Return the (X, Y) coordinate for the center point of the cell that contains the specified text.  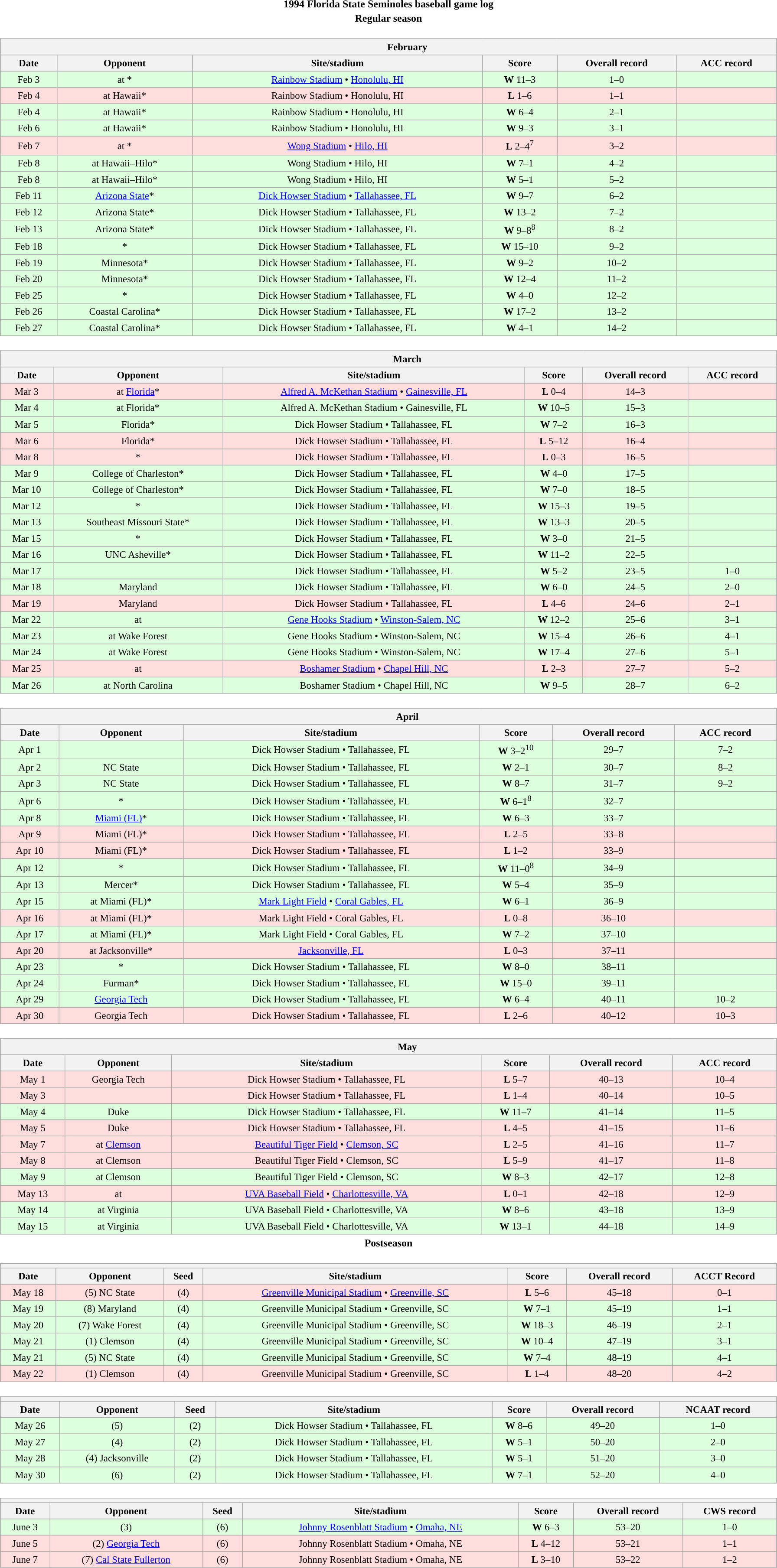
Mar 3 (27, 392)
14–3 (636, 392)
L 0–1 (516, 1193)
40–14 (611, 1096)
Apr 24 (30, 983)
10–3 (725, 1015)
40–12 (614, 1015)
May 5 (33, 1128)
53–20 (628, 1527)
42–17 (611, 1177)
Mar 13 (27, 522)
46–19 (619, 1325)
W 12–4 (520, 279)
Southeast Missouri State* (138, 522)
February (388, 47)
W 18–3 (537, 1325)
11–2 (617, 279)
Mar 10 (27, 489)
Mar 5 (27, 424)
Apr 23 (30, 966)
L 4–12 (546, 1543)
Feb 12 (29, 212)
21–5 (636, 538)
May 9 (33, 1177)
17–5 (636, 473)
May 26 (30, 1426)
May 7 (33, 1145)
(3) (127, 1527)
UNC Asheville* (138, 555)
W 11–7 (516, 1112)
Mercer* (121, 885)
Mar 18 (27, 587)
Feb 3 (29, 79)
NCAAT record (718, 1410)
Feb 27 (29, 328)
Mar 26 (27, 685)
13–2 (617, 312)
39–11 (614, 983)
(8) Maryland (110, 1309)
May 19 (29, 1309)
Apr 1 (30, 750)
43–18 (611, 1210)
May 20 (29, 1325)
W 15–0 (516, 983)
48–19 (619, 1357)
L 2–3 (554, 669)
Mar 8 (27, 457)
Mar 4 (27, 408)
Apr 29 (30, 999)
W 10–4 (537, 1341)
Apr 30 (30, 1015)
May (388, 1047)
W 11–3 (520, 79)
31–7 (614, 784)
(7) Wake Forest (110, 1325)
(7) Cal State Fullerton (127, 1559)
49–20 (603, 1426)
May 22 (29, 1374)
(5) (117, 1426)
36–9 (614, 901)
29–7 (614, 750)
May 13 (33, 1193)
W 17–4 (554, 652)
Mar 12 (27, 506)
May 27 (30, 1442)
W 10–5 (554, 408)
41–15 (611, 1128)
W 6–0 (554, 587)
L 1–6 (520, 96)
12–8 (725, 1177)
34–9 (614, 868)
26–6 (636, 636)
42–18 (611, 1193)
33–7 (614, 818)
Apr 12 (30, 868)
(2) Georgia Tech (127, 1543)
44–18 (611, 1226)
Mar 23 (27, 636)
Apr 13 (30, 885)
L 1–2 (516, 851)
10–4 (725, 1079)
at North Carolina (138, 685)
June 5 (25, 1543)
20–5 (636, 522)
Apr 16 (30, 917)
Feb 20 (29, 279)
W 12–2 (554, 620)
May 14 (33, 1210)
18–5 (636, 489)
Mar 25 (27, 669)
W 13–1 (516, 1226)
Feb 26 (29, 312)
Jacksonville, FL (331, 950)
40–13 (611, 1079)
30–7 (614, 767)
W 9–3 (520, 128)
Mar 15 (27, 538)
W 9–2 (520, 263)
Mar 9 (27, 473)
53–22 (628, 1559)
51–20 (603, 1458)
W 8–3 (516, 1177)
W 5–2 (554, 571)
Feb 11 (29, 195)
ACCT Record (725, 1276)
(4) Jacksonville (117, 1458)
W 13–3 (554, 522)
May 15 (33, 1226)
50–20 (603, 1442)
W 9–5 (554, 685)
Apr 17 (30, 934)
May 8 (33, 1161)
W 2–1 (516, 767)
Mar 17 (27, 571)
at Jacksonville* (121, 950)
W 3–210 (516, 750)
W 7–0 (554, 489)
W 6–18 (516, 800)
14–9 (725, 1226)
3–0 (718, 1458)
16–4 (636, 441)
L 5–9 (516, 1161)
Mar 24 (27, 652)
W 9–88 (520, 229)
27–6 (636, 652)
W 7–4 (537, 1357)
53–21 (628, 1543)
June 7 (25, 1559)
W 5–4 (516, 885)
CWS record (729, 1511)
10–5 (725, 1096)
W 4–1 (520, 328)
37–10 (614, 934)
March (388, 359)
Mar 22 (27, 620)
May 18 (29, 1292)
W 3–0 (554, 538)
May 28 (30, 1458)
35–9 (614, 885)
Mar 16 (27, 555)
11–7 (725, 1145)
4–0 (718, 1475)
L 0–8 (516, 917)
Feb 13 (29, 229)
16–5 (636, 457)
W 9–7 (520, 195)
Mar 6 (27, 441)
W 11–2 (554, 555)
L 2–47 (520, 146)
W 17–2 (520, 312)
45–18 (619, 1292)
13–9 (725, 1210)
W 13–2 (520, 212)
W 8–0 (516, 966)
14–2 (617, 328)
Furman* (121, 983)
23–5 (636, 571)
41–16 (611, 1145)
W 11–08 (516, 868)
5–1 (733, 652)
L 2–6 (516, 1015)
12–9 (725, 1193)
45–19 (619, 1309)
Feb 6 (29, 128)
Apr 20 (30, 950)
28–7 (636, 685)
May 4 (33, 1112)
Feb 25 (29, 295)
May 1 (33, 1079)
27–7 (636, 669)
22–5 (636, 555)
3–2 (617, 146)
Apr 3 (30, 784)
36–10 (614, 917)
May 3 (33, 1096)
41–14 (611, 1112)
15–3 (636, 408)
Feb 18 (29, 247)
33–8 (614, 834)
37–11 (614, 950)
11–6 (725, 1128)
Apr 9 (30, 834)
1–2 (729, 1559)
0–1 (725, 1292)
33–9 (614, 851)
32–7 (614, 800)
52–20 (603, 1475)
Apr 2 (30, 767)
L 4–5 (516, 1128)
47–19 (619, 1341)
June 3 (25, 1527)
Feb 7 (29, 146)
Mar 19 (27, 604)
Apr 6 (30, 800)
W 6–1 (516, 901)
24–6 (636, 604)
L 0–4 (554, 392)
24–5 (636, 587)
11–5 (725, 1112)
40–11 (614, 999)
L 3–10 (546, 1559)
16–3 (636, 424)
38–11 (614, 966)
19–5 (636, 506)
W 15–4 (554, 636)
Apr 8 (30, 818)
W 15–3 (554, 506)
12–2 (617, 295)
11–8 (725, 1161)
April (388, 716)
41–17 (611, 1161)
Apr 10 (30, 851)
25–6 (636, 620)
Apr 15 (30, 901)
Feb 19 (29, 263)
W 8–7 (516, 784)
48–20 (619, 1374)
L 4–6 (554, 604)
L 5–12 (554, 441)
L 5–6 (537, 1292)
L 5–7 (516, 1079)
W 15–10 (520, 247)
May 30 (30, 1475)
